Detect which cell encompasses the target text, then output its (X, Y) center coordinate. 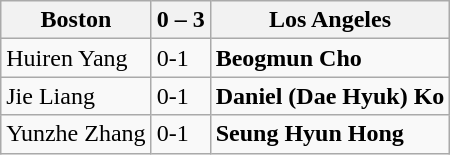
Beogmun Cho (330, 58)
Yunzhe Zhang (76, 134)
Seung Hyun Hong (330, 134)
0 – 3 (180, 20)
Daniel (Dae Hyuk) Ko (330, 96)
Huiren Yang (76, 58)
Jie Liang (76, 96)
Boston (76, 20)
Los Angeles (330, 20)
